From the cell containing the given text, extract its center point as (x, y) coordinate. 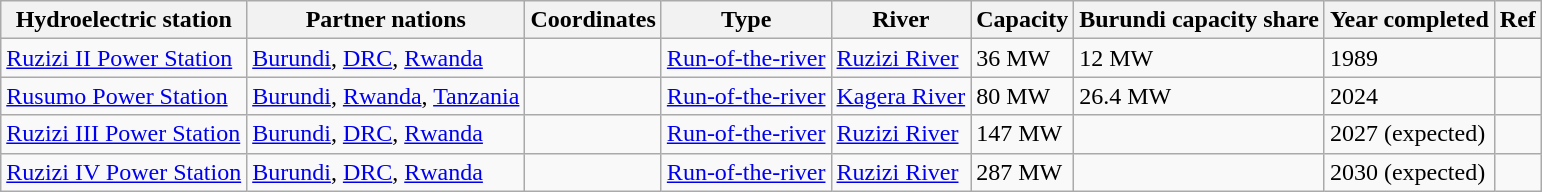
2024 (1409, 96)
River (901, 20)
Hydroelectric station (124, 20)
Ref (1518, 20)
1989 (1409, 58)
26.4 MW (1200, 96)
Burundi, Rwanda, Tanzania (386, 96)
80 MW (1022, 96)
147 MW (1022, 134)
Coordinates (593, 20)
12 MW (1200, 58)
Capacity (1022, 20)
36 MW (1022, 58)
Ruzizi III Power Station (124, 134)
Ruzizi II Power Station (124, 58)
2027 (expected) (1409, 134)
Partner nations (386, 20)
Year completed (1409, 20)
Type (746, 20)
287 MW (1022, 172)
Rusumo Power Station (124, 96)
Burundi capacity share (1200, 20)
2030 (expected) (1409, 172)
Kagera River (901, 96)
Ruzizi IV Power Station (124, 172)
